Capture the cell that displays the provided text and extract its (x, y) central coordinate. 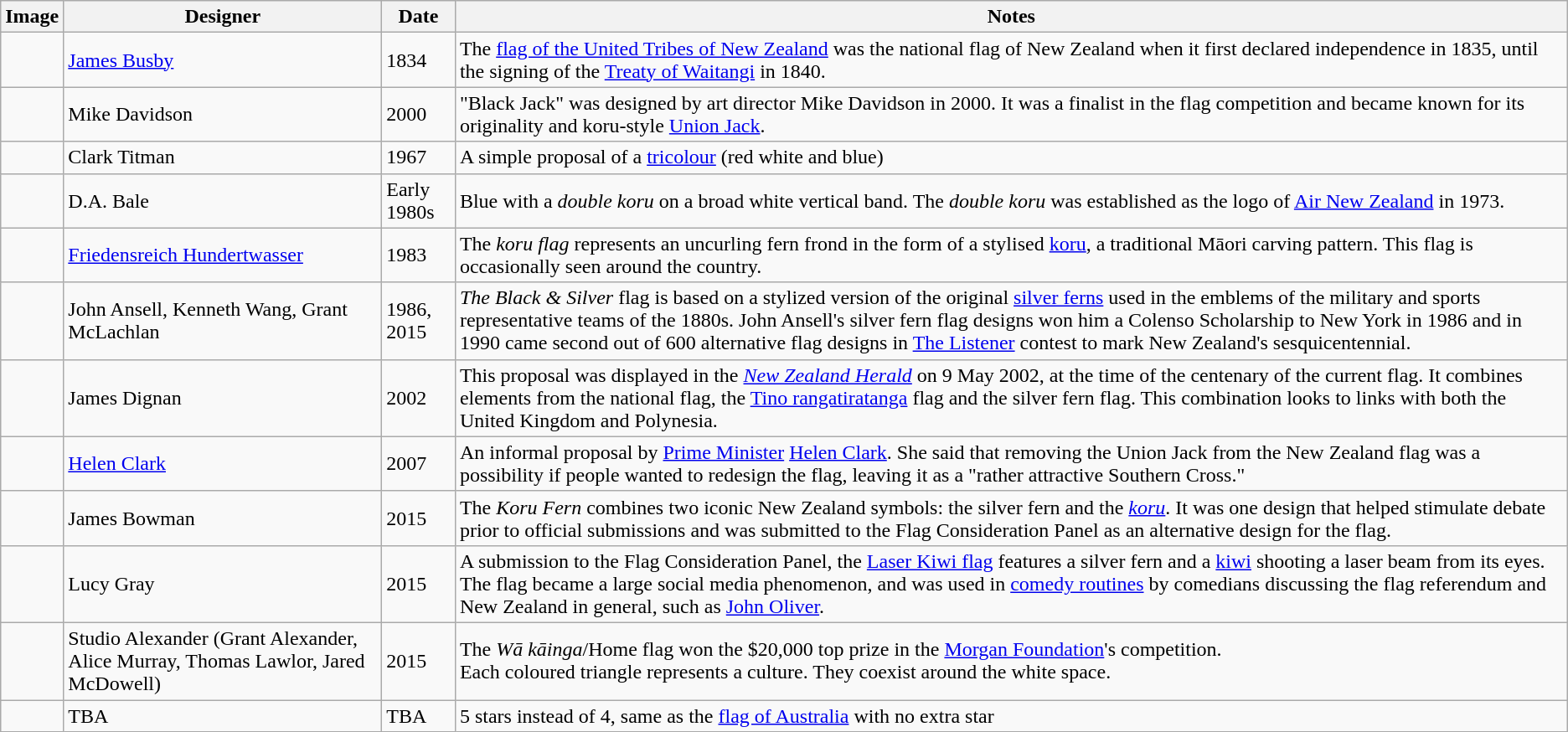
Helen Clark (223, 464)
1967 (419, 157)
2002 (419, 398)
D.A. Bale (223, 201)
Clark Titman (223, 157)
James Bowman (223, 518)
Friedensreich Hundertwasser (223, 255)
Designer (223, 17)
John Ansell, Kenneth Wang, Grant McLachlan (223, 321)
Notes (1011, 17)
Date (419, 17)
1983 (419, 255)
2000 (419, 114)
Blue with a double koru on a broad white vertical band. The double koru was established as the logo of Air New Zealand in 1973. (1011, 201)
1986, 2015 (419, 321)
James Dignan (223, 398)
5 stars instead of 4, same as the flag of Australia with no extra star (1011, 716)
1834 (419, 60)
James Busby (223, 60)
Image (32, 17)
2007 (419, 464)
Studio Alexander (Grant Alexander, Alice Murray, Thomas Lawlor, Jared McDowell) (223, 661)
Mike Davidson (223, 114)
Early 1980s (419, 201)
Lucy Gray (223, 584)
A simple proposal of a tricolour (red white and blue) (1011, 157)
